Search for the cell housing the specified text and yield its (X, Y) center coordinate. 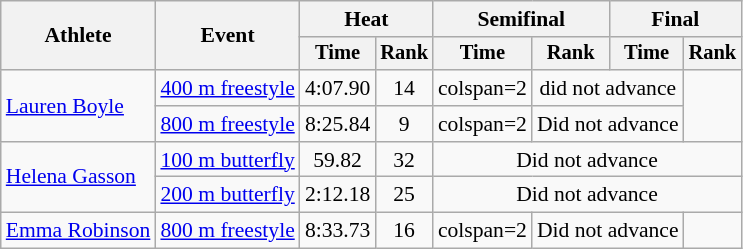
25 (404, 195)
100 m butterfly (227, 160)
Final (675, 19)
8:25.84 (338, 124)
200 m butterfly (227, 195)
2:12.18 (338, 195)
59.82 (338, 160)
Lauren Boyle (78, 106)
32 (404, 160)
Heat (366, 19)
Semifinal (522, 19)
Helena Gasson (78, 178)
4:07.90 (338, 88)
9 (404, 124)
16 (404, 231)
Event (227, 36)
8:33.73 (338, 231)
did not advance (608, 88)
Athlete (78, 36)
400 m freestyle (227, 88)
14 (404, 88)
Emma Robinson (78, 231)
